Return the (X, Y) coordinate for the center point of the cell that contains the specified text.  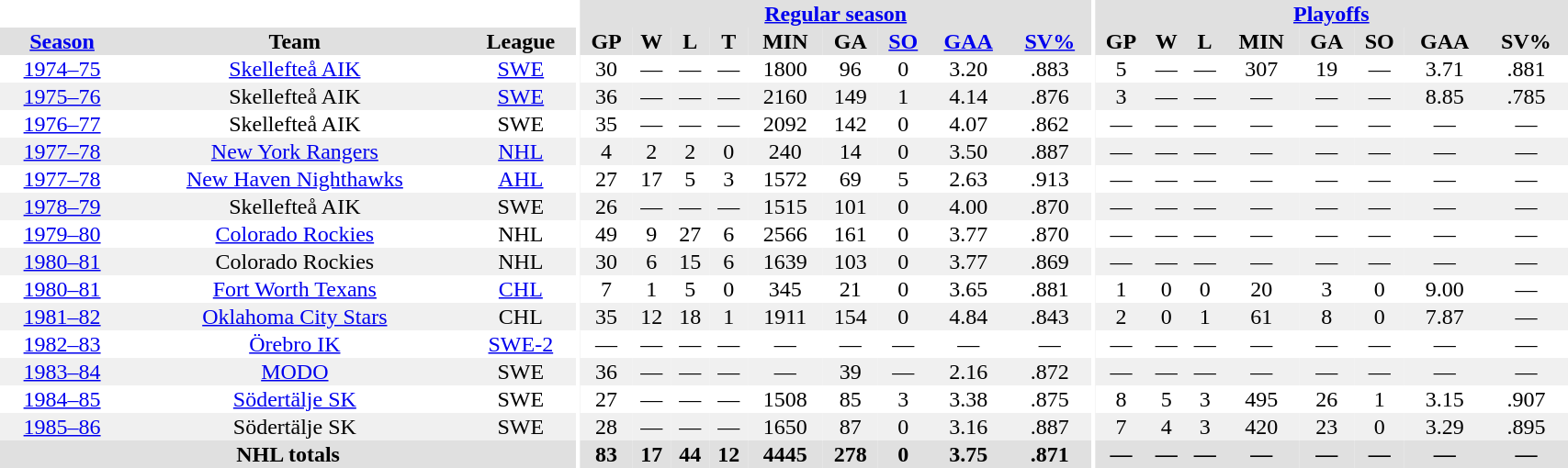
4.84 (968, 317)
9 (651, 234)
.913 (1050, 179)
Season (62, 41)
.907 (1526, 399)
.785 (1526, 96)
.875 (1050, 399)
1979–80 (62, 234)
3.65 (968, 289)
278 (851, 454)
2566 (784, 234)
345 (784, 289)
87 (851, 427)
18 (690, 317)
1982–83 (62, 344)
3.71 (1445, 69)
14 (851, 151)
240 (784, 151)
1976–77 (62, 124)
4.00 (968, 206)
League (522, 41)
.869 (1050, 262)
.883 (1050, 69)
3.20 (968, 69)
4445 (784, 454)
161 (851, 234)
44 (690, 454)
307 (1262, 69)
154 (851, 317)
1650 (784, 427)
3.29 (1445, 427)
1800 (784, 69)
NHL totals (288, 454)
21 (851, 289)
4.07 (968, 124)
69 (851, 179)
Regular season (836, 14)
1984–85 (62, 399)
1911 (784, 317)
2092 (784, 124)
8.85 (1445, 96)
1981–82 (62, 317)
3.38 (968, 399)
.876 (1050, 96)
49 (606, 234)
.871 (1050, 454)
142 (851, 124)
4.14 (968, 96)
New York Rangers (294, 151)
.872 (1050, 372)
103 (851, 262)
96 (851, 69)
149 (851, 96)
Örebro IK (294, 344)
3.50 (968, 151)
AHL (522, 179)
15 (690, 262)
Oklahoma City Stars (294, 317)
.862 (1050, 124)
SWE-2 (522, 344)
T (728, 41)
7.87 (1445, 317)
3.75 (968, 454)
1985–86 (62, 427)
1974–75 (62, 69)
9.00 (1445, 289)
3.15 (1445, 399)
3.16 (968, 427)
2.63 (968, 179)
1508 (784, 399)
1515 (784, 206)
495 (1262, 399)
85 (851, 399)
20 (1262, 289)
1639 (784, 262)
1983–84 (62, 372)
MODO (294, 372)
1975–76 (62, 96)
39 (851, 372)
.895 (1526, 427)
1572 (784, 179)
Playoffs (1331, 14)
New Haven Nighthawks (294, 179)
83 (606, 454)
1978–79 (62, 206)
101 (851, 206)
420 (1262, 427)
19 (1326, 69)
2.16 (968, 372)
Fort Worth Texans (294, 289)
.843 (1050, 317)
28 (606, 427)
2160 (784, 96)
Team (294, 41)
61 (1262, 317)
23 (1326, 427)
